Return the (X, Y) coordinate for the center point of the cell that contains the specified text.  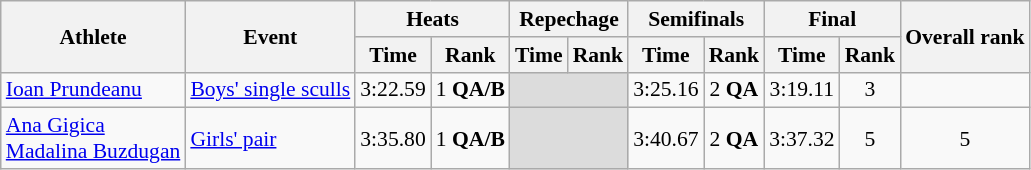
3:40.67 (666, 138)
Ioan Prundeanu (94, 90)
Athlete (94, 36)
3:25.16 (666, 90)
Boys' single sculls (270, 90)
Ana GigicaMadalina Buzdugan (94, 138)
Repechage (569, 19)
3 (870, 90)
3:19.11 (802, 90)
Overall rank (964, 36)
Event (270, 36)
3:35.80 (392, 138)
3:37.32 (802, 138)
Girls' pair (270, 138)
Semifinals (696, 19)
3:22.59 (392, 90)
Final (832, 19)
Heats (432, 19)
